Output the [x, y] coordinate of the center of the cell containing the given text.  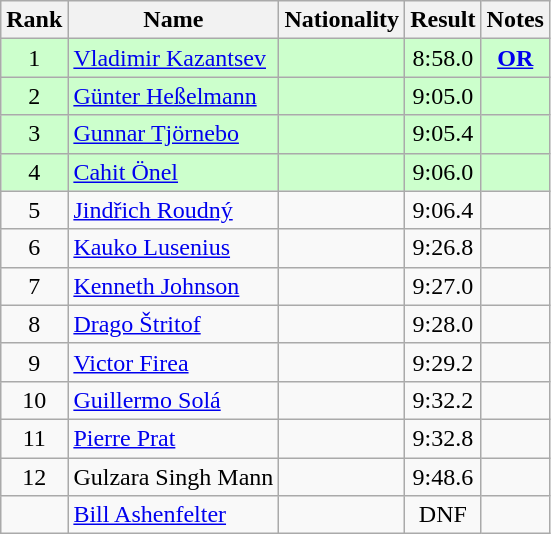
DNF [443, 515]
Günter Heßelmann [174, 96]
1 [34, 58]
Vladimir Kazantsev [174, 58]
2 [34, 96]
Kenneth Johnson [174, 286]
7 [34, 286]
Notes [515, 20]
11 [34, 438]
10 [34, 400]
5 [34, 210]
9 [34, 362]
Nationality [342, 20]
9:06.0 [443, 172]
9:06.4 [443, 210]
9:26.8 [443, 248]
12 [34, 477]
OR [515, 58]
Name [174, 20]
Victor Firea [174, 362]
8 [34, 324]
3 [34, 134]
Gulzara Singh Mann [174, 477]
8:58.0 [443, 58]
Result [443, 20]
9:48.6 [443, 477]
6 [34, 248]
9:05.4 [443, 134]
9:32.2 [443, 400]
9:29.2 [443, 362]
Bill Ashenfelter [174, 515]
Gunnar Tjörnebo [174, 134]
Drago Štritof [174, 324]
Guillermo Solá [174, 400]
Kauko Lusenius [174, 248]
9:28.0 [443, 324]
Rank [34, 20]
Pierre Prat [174, 438]
9:32.8 [443, 438]
9:05.0 [443, 96]
Cahit Önel [174, 172]
9:27.0 [443, 286]
4 [34, 172]
Jindřich Roudný [174, 210]
